Scan for the cell matching the given text and deliver its [x, y] coordinate at center. 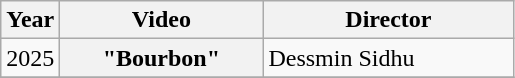
Year [30, 20]
Video [162, 20]
"Bourbon" [162, 58]
Director [388, 20]
Dessmin Sidhu [388, 58]
2025 [30, 58]
